Provide the [x, y] coordinate of the cell's center where the given text is located.  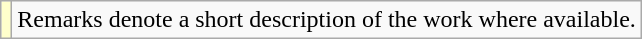
Remarks denote a short description of the work where available. [327, 20]
